Find where the given text appears and provide that cell's center as [x, y] coordinate. 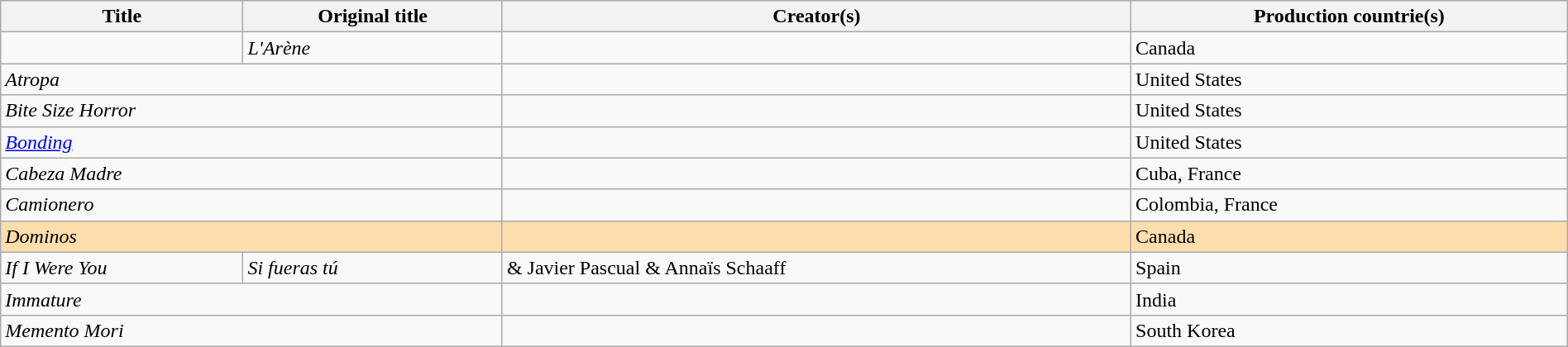
Immature [251, 299]
Dominos [251, 236]
Spain [1350, 268]
Creator(s) [816, 17]
Atropa [251, 79]
Original title [372, 17]
South Korea [1350, 330]
Cuba, France [1350, 173]
Production countrie(s) [1350, 17]
Si fueras tú [372, 268]
L'Arène [372, 48]
Title [122, 17]
Camionero [251, 205]
Bonding [251, 142]
Colombia, France [1350, 205]
Bite Size Horror [251, 111]
& Javier Pascual & Annaïs Schaaff [816, 268]
Memento Mori [251, 330]
India [1350, 299]
If I Were You [122, 268]
Cabeza Madre [251, 173]
